Determine the [x, y] coordinate at the center of the cell enclosing the given text.  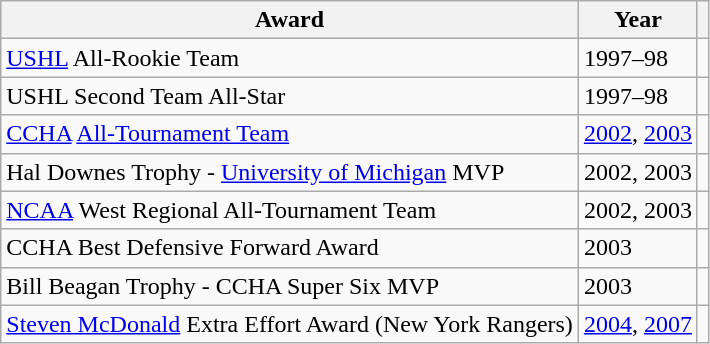
Year [638, 20]
Steven McDonald Extra Effort Award (New York Rangers) [290, 324]
2004, 2007 [638, 324]
Award [290, 20]
Hal Downes Trophy - University of Michigan MVP [290, 172]
CCHA All-Tournament Team [290, 134]
CCHA Best Defensive Forward Award [290, 248]
Bill Beagan Trophy - CCHA Super Six MVP [290, 286]
NCAA West Regional All-Tournament Team [290, 210]
USHL Second Team All-Star [290, 96]
USHL All-Rookie Team [290, 58]
